From the cell containing the given text, extract its center point as [X, Y] coordinate. 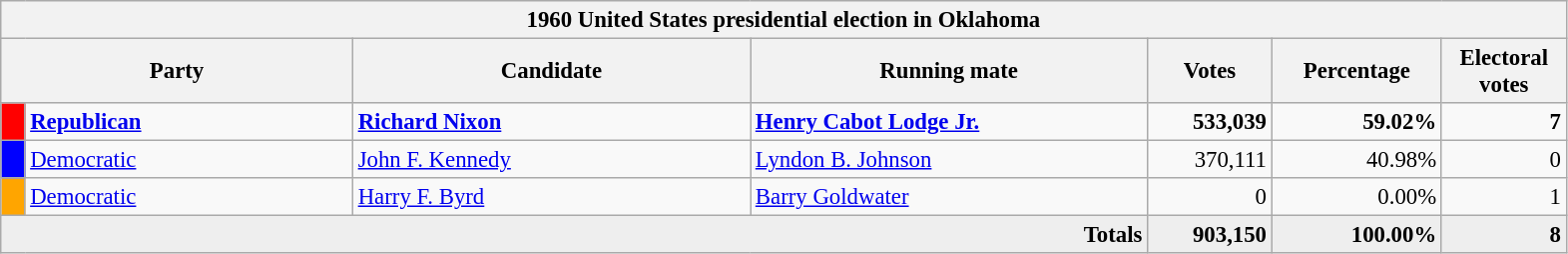
Barry Goldwater [949, 197]
903,150 [1210, 235]
Running mate [949, 72]
John F. Kennedy [551, 160]
0.00% [1356, 197]
1960 United States presidential election in Oklahoma [784, 20]
Totals [575, 235]
Republican [189, 122]
Party [178, 72]
100.00% [1356, 235]
370,111 [1210, 160]
59.02% [1356, 122]
1 [1503, 197]
Percentage [1356, 72]
Lyndon B. Johnson [949, 160]
8 [1503, 235]
Henry Cabot Lodge Jr. [949, 122]
Electoral votes [1503, 72]
7 [1503, 122]
Richard Nixon [551, 122]
Votes [1210, 72]
40.98% [1356, 160]
Harry F. Byrd [551, 197]
Candidate [551, 72]
533,039 [1210, 122]
